Extract the [x, y] coordinate from the center of the cell holding the provided text.  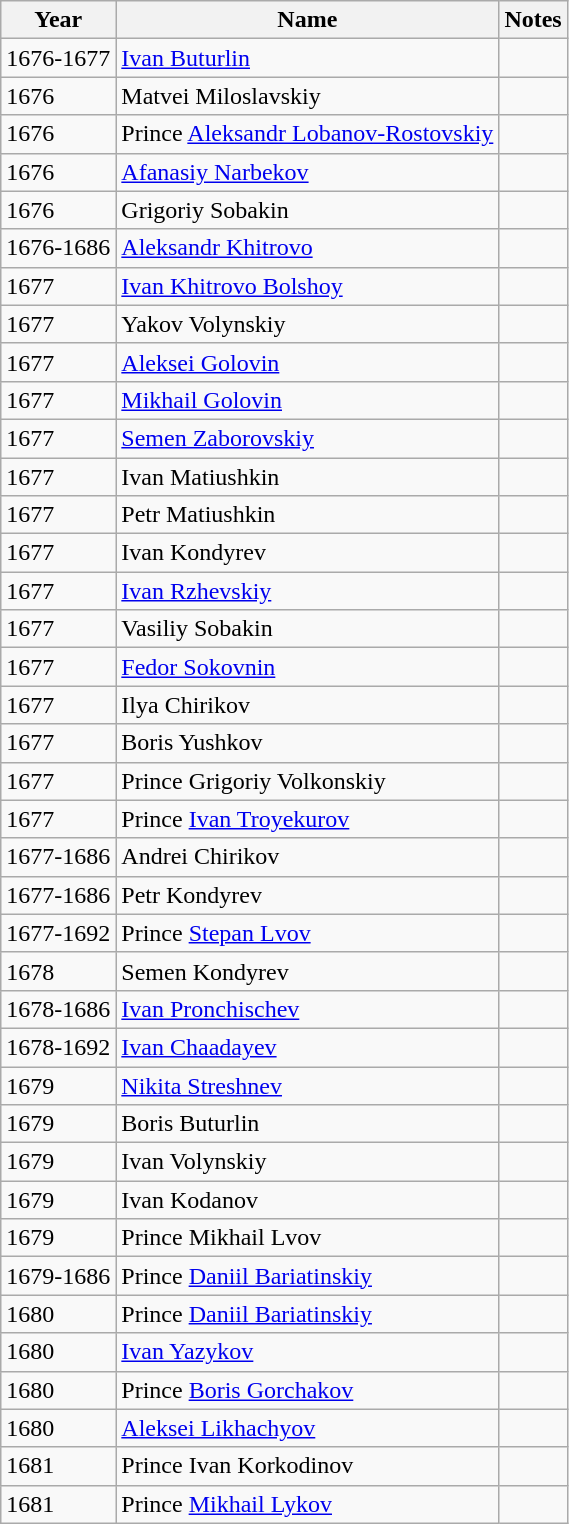
Ivan Volynskiy [308, 1162]
1679-1686 [58, 1276]
Yakov Volynskiy [308, 324]
Aleksei Golovin [308, 362]
1676-1686 [58, 248]
Mikhail Golovin [308, 400]
Semen Zaborovskiy [308, 438]
Ivan Yazykov [308, 1352]
Petr Kondyrev [308, 895]
Ivan Chaadayev [308, 1047]
Prince Boris Gorchakov [308, 1390]
Prince Ivan Korkodinov [308, 1466]
Semen Kondyrev [308, 971]
Prince Ivan Troyekurov [308, 819]
Ivan Matiushkin [308, 477]
Ivan Kodanov [308, 1200]
Matvei Miloslavskiy [308, 96]
Prince Aleksandr Lobanov-Rostovskiy [308, 134]
Name [308, 20]
Prince Mikhail Lvov [308, 1238]
1678-1686 [58, 1009]
Boris Buturlin [308, 1124]
1676-1677 [58, 58]
Vasiliy Sobakin [308, 629]
Grigoriy Sobakin [308, 210]
Ivan Khitrovo Bolshoy [308, 286]
Nikita Streshnev [308, 1085]
Boris Yushkov [308, 743]
Aleksei Likhachyov [308, 1428]
Prince Mikhail Lykov [308, 1504]
Fedor Sokovnin [308, 667]
1678 [58, 971]
Ivan Pronchischev [308, 1009]
Year [58, 20]
Notes [533, 20]
Ivan Buturlin [308, 58]
Andrei Chirikov [308, 857]
1677-1692 [58, 933]
Prince Grigoriy Volkonskiy [308, 781]
Petr Matiushkin [308, 515]
Ivan Rzhevskiy [308, 591]
1678-1692 [58, 1047]
Ilya Chirikov [308, 705]
Afanasiy Narbekov [308, 172]
Ivan Kondyrev [308, 553]
Prince Stepan Lvov [308, 933]
Aleksandr Khitrovo [308, 248]
